For the text-containing cell, return its midpoint in [x, y] coordinate format. 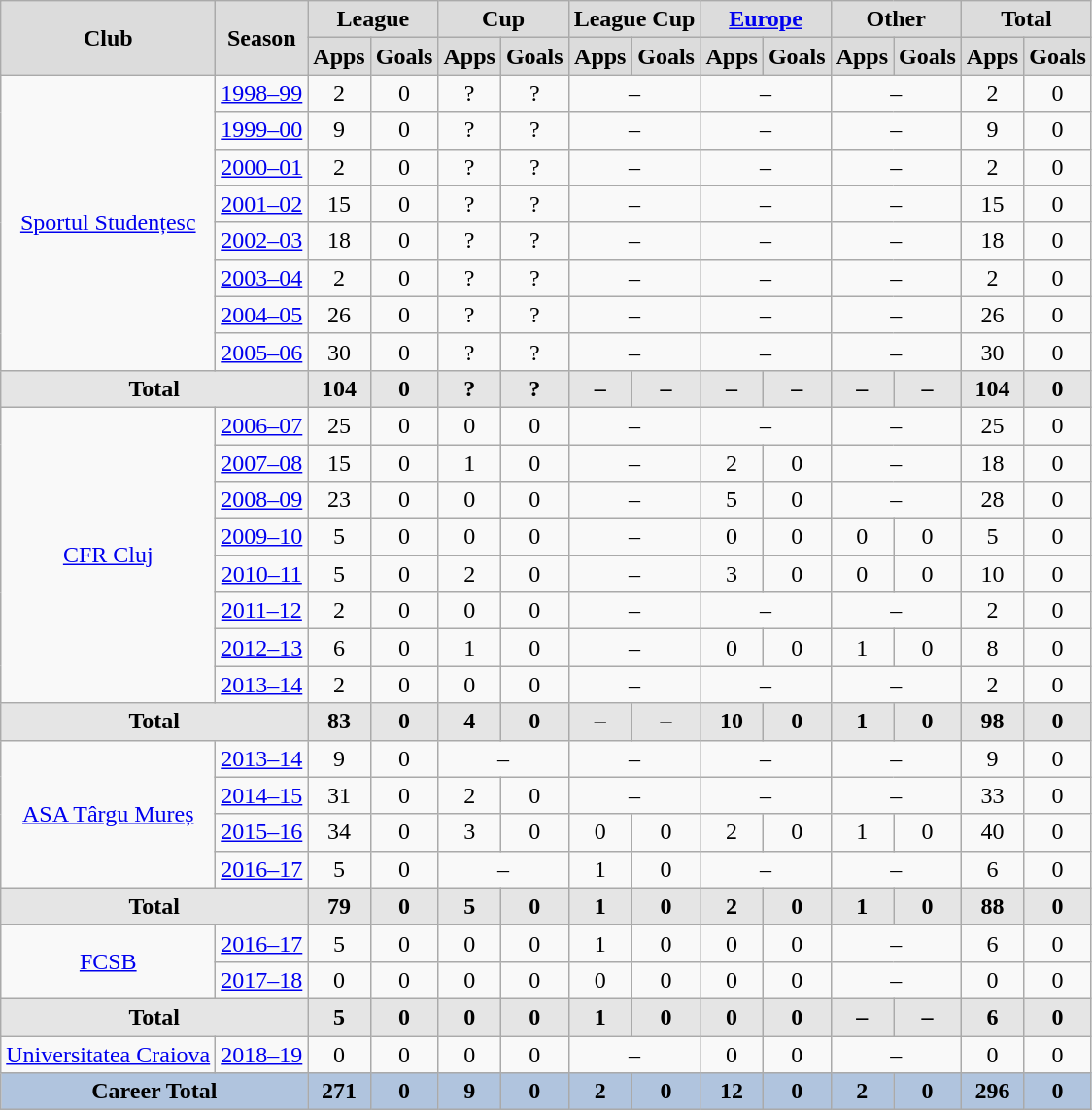
296 [992, 1092]
2000–01 [262, 167]
2007–08 [262, 463]
Other [896, 19]
2015–16 [262, 832]
23 [339, 500]
31 [339, 795]
2005–06 [262, 352]
1998–99 [262, 93]
34 [339, 832]
2009–10 [262, 537]
2001–02 [262, 204]
8 [992, 648]
271 [339, 1092]
League Cup [634, 19]
33 [992, 795]
2004–05 [262, 315]
League [373, 19]
98 [992, 722]
2014–15 [262, 795]
Sportul Studențesc [109, 222]
2008–09 [262, 500]
2017–18 [262, 980]
83 [339, 722]
79 [339, 906]
12 [732, 1092]
2006–07 [262, 425]
Cup [503, 19]
2002–03 [262, 241]
2018–19 [262, 1054]
2003–04 [262, 278]
CFR Cluj [109, 555]
88 [992, 906]
Career Total [154, 1092]
2010–11 [262, 574]
40 [992, 832]
Universitatea Craiova [109, 1054]
Club [109, 38]
2012–13 [262, 648]
FCSB [109, 961]
2011–12 [262, 611]
Europe [766, 19]
28 [992, 500]
4 [469, 722]
1999–00 [262, 130]
ASA Târgu Mureș [109, 814]
Season [262, 38]
